Provide the [x, y] coordinate of the cell's center where the given text is located.  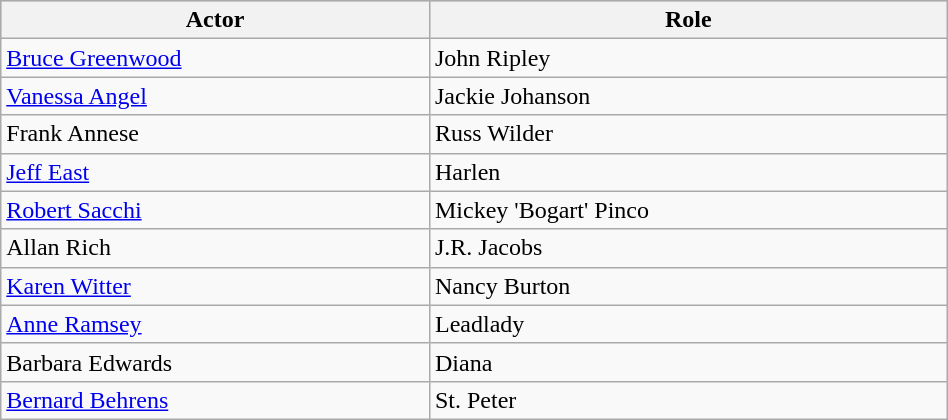
Diana [688, 362]
Robert Sacchi [216, 210]
Anne Ramsey [216, 324]
Bruce Greenwood [216, 58]
Jackie Johanson [688, 96]
J.R. Jacobs [688, 248]
Mickey 'Bogart' Pinco [688, 210]
Jeff East [216, 172]
Barbara Edwards [216, 362]
Actor [216, 20]
Vanessa Angel [216, 96]
Russ Wilder [688, 134]
St. Peter [688, 400]
Allan Rich [216, 248]
Role [688, 20]
John Ripley [688, 58]
Bernard Behrens [216, 400]
Frank Annese [216, 134]
Harlen [688, 172]
Nancy Burton [688, 286]
Karen Witter [216, 286]
Leadlady [688, 324]
